From the cell containing the given text, extract its center point as (X, Y) coordinate. 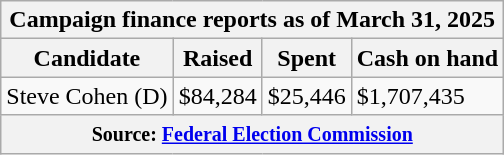
$84,284 (218, 96)
$1,707,435 (427, 96)
Source: Federal Election Commission (252, 134)
Campaign finance reports as of March 31, 2025 (252, 20)
Raised (218, 58)
Spent (306, 58)
Candidate (87, 58)
$25,446 (306, 96)
Steve Cohen (D) (87, 96)
Cash on hand (427, 58)
